Pinpoint the cell where the given text exists, returning its [x, y] midpoint coordinate. 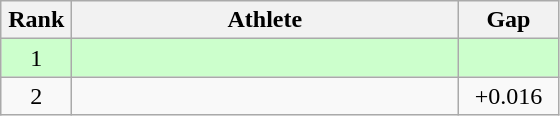
Athlete [265, 20]
Rank [36, 20]
Gap [508, 20]
2 [36, 96]
+0.016 [508, 96]
1 [36, 58]
